Provide the (X, Y) coordinate of the cell's center where the given text is located.  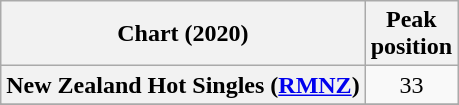
Peakposition (411, 34)
Chart (2020) (183, 34)
33 (411, 85)
New Zealand Hot Singles (RMNZ) (183, 85)
